Return (X, Y) of the center of cell containing provided text 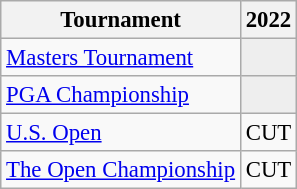
Masters Tournament (121, 58)
Tournament (121, 20)
U.S. Open (121, 133)
PGA Championship (121, 95)
The Open Championship (121, 170)
2022 (268, 20)
